Identify which cell holds the provided text, then report its (X, Y) central coordinate. 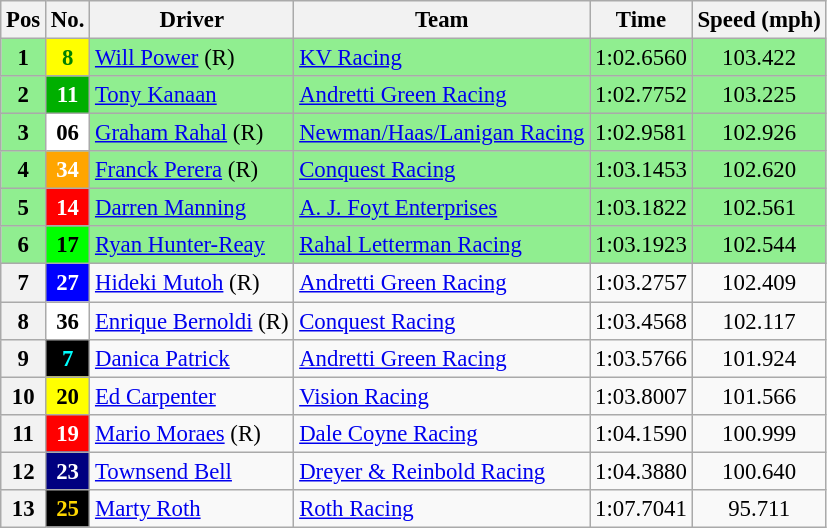
23 (68, 471)
A. J. Foyt Enterprises (442, 208)
KV Racing (442, 58)
19 (68, 433)
Driver (192, 20)
1:04.3880 (641, 471)
102.620 (759, 170)
12 (24, 471)
1:03.1923 (641, 245)
103.422 (759, 58)
101.924 (759, 358)
34 (68, 170)
Team (442, 20)
100.640 (759, 471)
Tony Kanaan (192, 95)
Speed (mph) (759, 20)
Enrique Bernoldi (R) (192, 321)
95.711 (759, 509)
14 (68, 208)
1:02.6560 (641, 58)
1:03.1822 (641, 208)
20 (68, 396)
1:03.8007 (641, 396)
Franck Perera (R) (192, 170)
06 (68, 133)
1 (24, 58)
Dale Coyne Racing (442, 433)
Pos (24, 20)
Danica Patrick (192, 358)
Vision Racing (442, 396)
4 (24, 170)
102.561 (759, 208)
102.409 (759, 283)
102.544 (759, 245)
1:04.1590 (641, 433)
17 (68, 245)
1:02.7752 (641, 95)
6 (24, 245)
1:03.4568 (641, 321)
2 (24, 95)
25 (68, 509)
Newman/Haas/Lanigan Racing (442, 133)
101.566 (759, 396)
Marty Roth (192, 509)
1:03.5766 (641, 358)
Roth Racing (442, 509)
Darren Manning (192, 208)
Ryan Hunter-Reay (192, 245)
Hideki Mutoh (R) (192, 283)
103.225 (759, 95)
100.999 (759, 433)
1:03.1453 (641, 170)
Ed Carpenter (192, 396)
Townsend Bell (192, 471)
Dreyer & Reinbold Racing (442, 471)
No. (68, 20)
1:07.7041 (641, 509)
5 (24, 208)
10 (24, 396)
27 (68, 283)
36 (68, 321)
13 (24, 509)
1:02.9581 (641, 133)
Rahal Letterman Racing (442, 245)
1:03.2757 (641, 283)
3 (24, 133)
Time (641, 20)
Mario Moraes (R) (192, 433)
102.926 (759, 133)
9 (24, 358)
102.117 (759, 321)
Graham Rahal (R) (192, 133)
Will Power (R) (192, 58)
